Identify which cell holds the provided text, then report its (x, y) central coordinate. 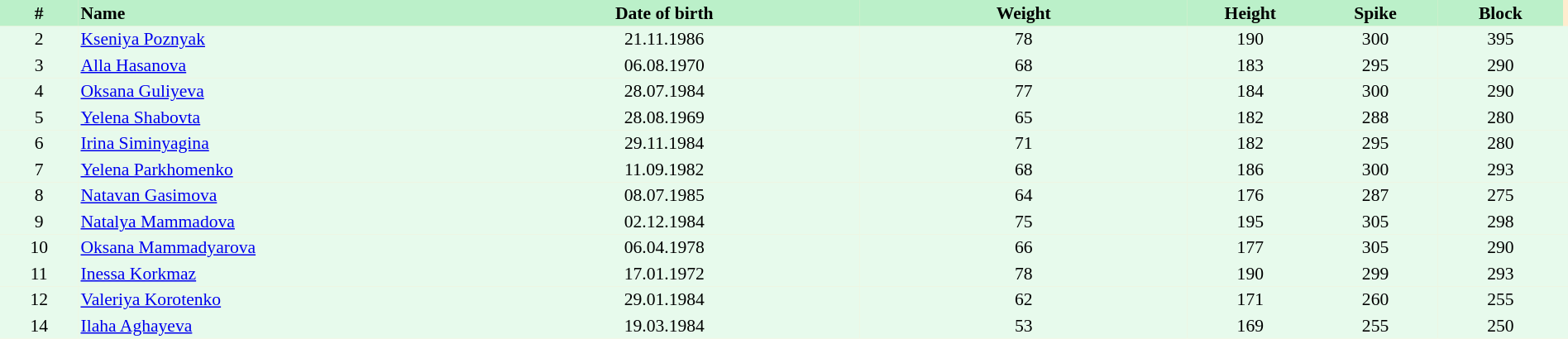
171 (1250, 299)
10 (39, 248)
184 (1250, 91)
5 (39, 117)
Name (273, 13)
Block (1500, 13)
7 (39, 169)
17.01.1972 (664, 274)
75 (1024, 222)
Oksana Guliyeva (273, 91)
Natavan Gasimova (273, 195)
Alla Hasanova (273, 65)
9 (39, 222)
288 (1374, 117)
02.12.1984 (664, 222)
Yelena Shabovta (273, 117)
4 (39, 91)
2 (39, 40)
21.11.1986 (664, 40)
395 (1500, 40)
183 (1250, 65)
299 (1374, 274)
250 (1500, 326)
169 (1250, 326)
260 (1374, 299)
Irina Siminyagina (273, 144)
195 (1250, 222)
Natalya Mammadova (273, 222)
29.11.1984 (664, 144)
19.03.1984 (664, 326)
06.04.1978 (664, 248)
29.01.1984 (664, 299)
3 (39, 65)
Valeriya Korotenko (273, 299)
62 (1024, 299)
12 (39, 299)
06.08.1970 (664, 65)
186 (1250, 169)
08.07.1985 (664, 195)
Height (1250, 13)
275 (1500, 195)
Kseniya Poznyak (273, 40)
66 (1024, 248)
177 (1250, 248)
Weight (1024, 13)
298 (1500, 222)
Spike (1374, 13)
53 (1024, 326)
14 (39, 326)
28.08.1969 (664, 117)
64 (1024, 195)
71 (1024, 144)
11.09.1982 (664, 169)
8 (39, 195)
Oksana Mammadyarova (273, 248)
28.07.1984 (664, 91)
176 (1250, 195)
Yelena Parkhomenko (273, 169)
# (39, 13)
Date of birth (664, 13)
Ilaha Aghayeva (273, 326)
77 (1024, 91)
287 (1374, 195)
6 (39, 144)
65 (1024, 117)
Inessa Korkmaz (273, 274)
11 (39, 274)
